From the cell containing the given text, extract its center point as [x, y] coordinate. 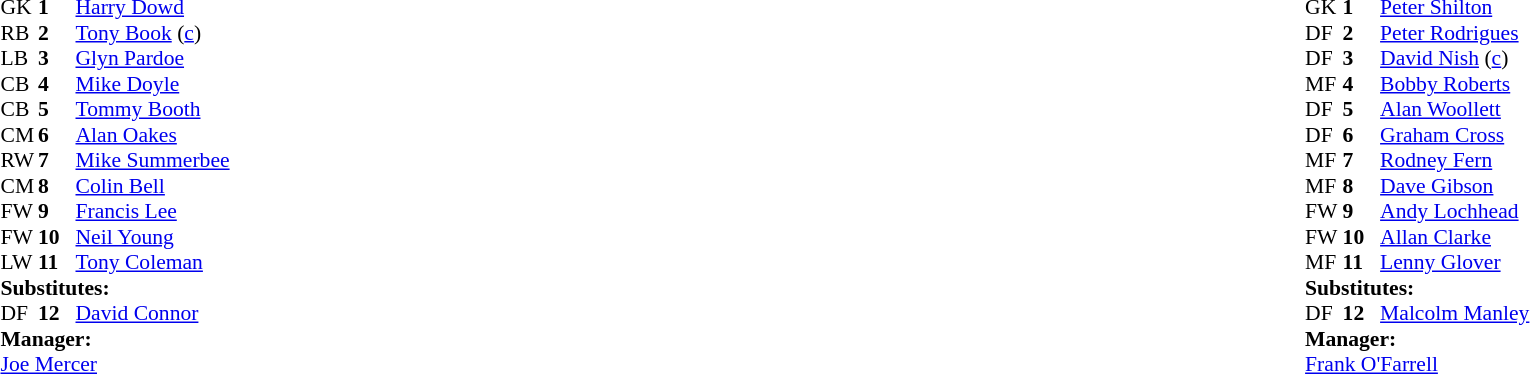
Neil Young [153, 237]
Rodney Fern [1454, 161]
Alan Woollett [1454, 109]
RB [19, 33]
Allan Clarke [1454, 237]
Mike Doyle [153, 84]
Glyn Pardoe [153, 59]
Colin Bell [153, 186]
LW [19, 263]
Alan Oakes [153, 135]
Tony Book (c) [153, 33]
Andy Lochhead [1454, 211]
Bobby Roberts [1454, 84]
Tony Coleman [153, 263]
Malcolm Manley [1454, 313]
RW [19, 161]
Tommy Booth [153, 109]
Francis Lee [153, 211]
Dave Gibson [1454, 186]
Graham Cross [1454, 135]
Mike Summerbee [153, 161]
LB [19, 59]
David Nish (c) [1454, 59]
Peter Rodrigues [1454, 33]
Lenny Glover [1454, 263]
David Connor [153, 313]
